Search for the cell housing the specified text and yield its (X, Y) center coordinate. 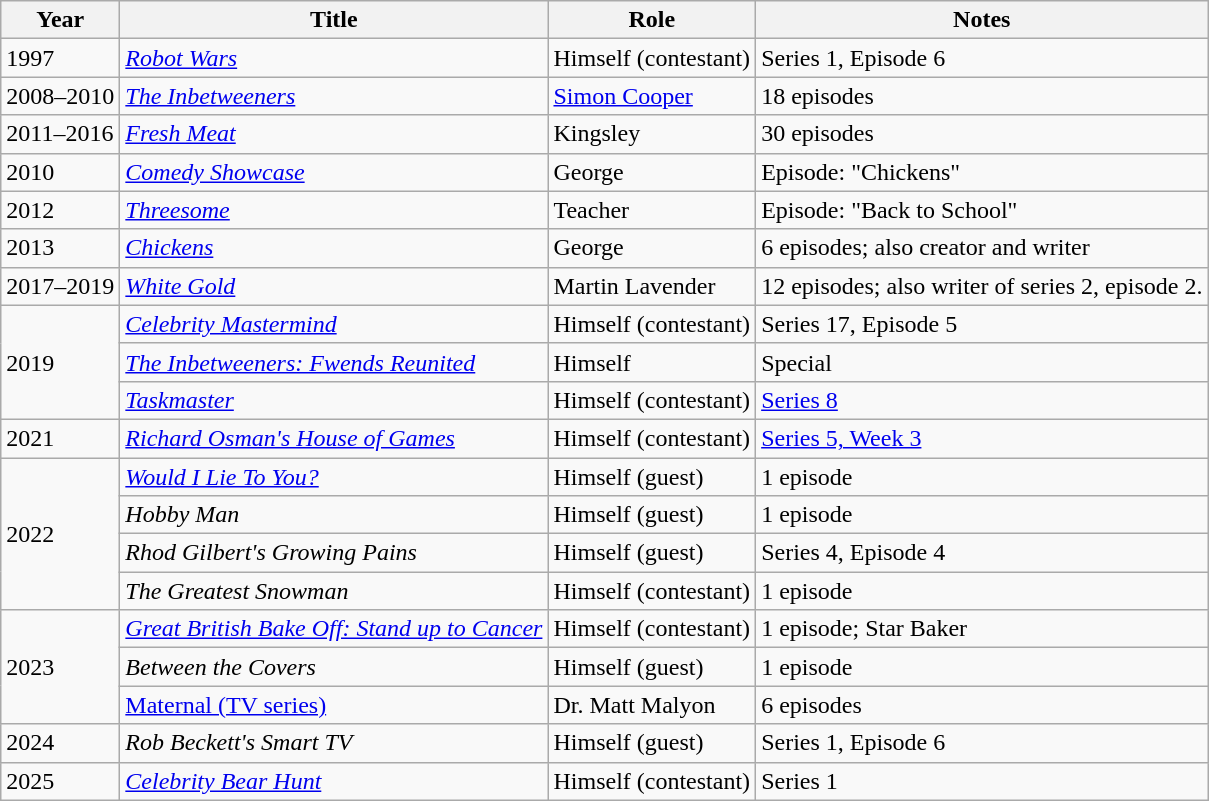
Title (334, 20)
Great British Bake Off: Stand up to Cancer (334, 629)
2012 (60, 210)
Special (982, 362)
18 episodes (982, 96)
Teacher (652, 210)
Chickens (334, 248)
Maternal (TV series) (334, 705)
Threesome (334, 210)
Celebrity Mastermind (334, 324)
6 episodes (982, 705)
Robot Wars (334, 58)
2022 (60, 534)
Fresh Meat (334, 134)
Comedy Showcase (334, 172)
Rob Beckett's Smart TV (334, 743)
2008–2010 (60, 96)
2023 (60, 667)
Notes (982, 20)
Richard Osman's House of Games (334, 438)
The Inbetweeners (334, 96)
30 episodes (982, 134)
1997 (60, 58)
2021 (60, 438)
Year (60, 20)
2013 (60, 248)
Series 5, Week 3 (982, 438)
Series 1 (982, 781)
Himself (652, 362)
2025 (60, 781)
Dr. Matt Malyon (652, 705)
Role (652, 20)
6 episodes; also creator and writer (982, 248)
2024 (60, 743)
2010 (60, 172)
2011–2016 (60, 134)
Would I Lie To You? (334, 477)
Taskmaster (334, 400)
Series 8 (982, 400)
Simon Cooper (652, 96)
2017–2019 (60, 286)
Martin Lavender (652, 286)
Episode: "Back to School" (982, 210)
12 episodes; also writer of series 2, episode 2. (982, 286)
1 episode; Star Baker (982, 629)
2019 (60, 362)
The Greatest Snowman (334, 591)
Episode: "Chickens" (982, 172)
Hobby Man (334, 515)
White Gold (334, 286)
Kingsley (652, 134)
Between the Covers (334, 667)
Series 17, Episode 5 (982, 324)
Rhod Gilbert's Growing Pains (334, 553)
Celebrity Bear Hunt (334, 781)
Series 4, Episode 4 (982, 553)
The Inbetweeners: Fwends Reunited (334, 362)
